Pinpoint the cell where the given text exists, returning its [x, y] midpoint coordinate. 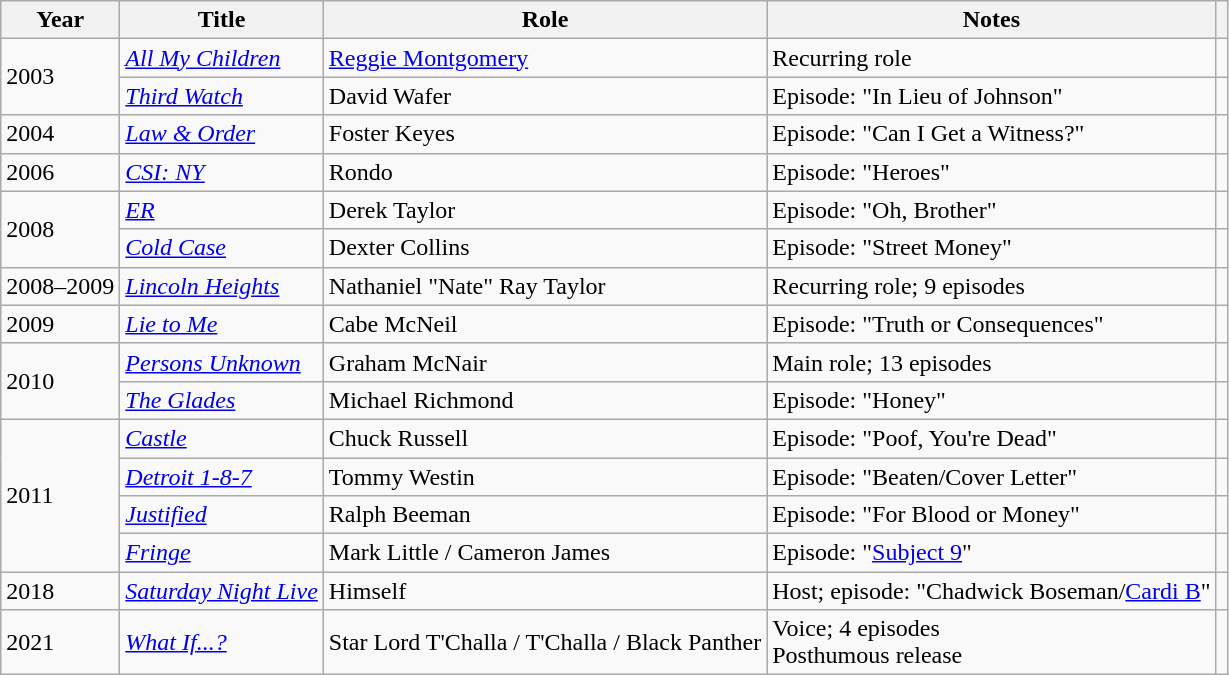
Chuck Russell [544, 438]
2008–2009 [60, 286]
All My Children [222, 58]
Role [544, 20]
Recurring role; 9 episodes [992, 286]
Graham McNair [544, 362]
Episode: "Street Money" [992, 248]
2021 [60, 642]
Episode: "Honey" [992, 400]
ER [222, 210]
Voice; 4 episodesPosthumous release [992, 642]
Ralph Beeman [544, 515]
Star Lord T'Challa / T'Challa / Black Panther [544, 642]
Lincoln Heights [222, 286]
Persons Unknown [222, 362]
Episode: "Truth or Consequences" [992, 324]
Recurring role [992, 58]
Episode: "Beaten/Cover Letter" [992, 477]
Justified [222, 515]
Law & Order [222, 134]
Mark Little / Cameron James [544, 553]
Tommy Westin [544, 477]
2008 [60, 229]
2003 [60, 77]
Title [222, 20]
2006 [60, 172]
Main role; 13 episodes [992, 362]
Episode: "Poof, You're Dead" [992, 438]
Notes [992, 20]
Episode: "Heroes" [992, 172]
David Wafer [544, 96]
Michael Richmond [544, 400]
Year [60, 20]
Foster Keyes [544, 134]
Lie to Me [222, 324]
The Glades [222, 400]
Episode: "Can I Get a Witness?" [992, 134]
Host; episode: "Chadwick Boseman/Cardi B" [992, 591]
Castle [222, 438]
Saturday Night Live [222, 591]
2010 [60, 381]
Fringe [222, 553]
CSI: NY [222, 172]
Cabe McNeil [544, 324]
Detroit 1-8-7 [222, 477]
Nathaniel "Nate" Ray Taylor [544, 286]
Episode: "In Lieu of Johnson" [992, 96]
Episode: "For Blood or Money" [992, 515]
Rondo [544, 172]
Dexter Collins [544, 248]
Third Watch [222, 96]
Episode: "Oh, Brother" [992, 210]
2011 [60, 495]
What If...? [222, 642]
Derek Taylor [544, 210]
2018 [60, 591]
Reggie Montgomery [544, 58]
Himself [544, 591]
Episode: "Subject 9" [992, 553]
2009 [60, 324]
2004 [60, 134]
Cold Case [222, 248]
